For the text-containing cell, return its midpoint in [x, y] coordinate format. 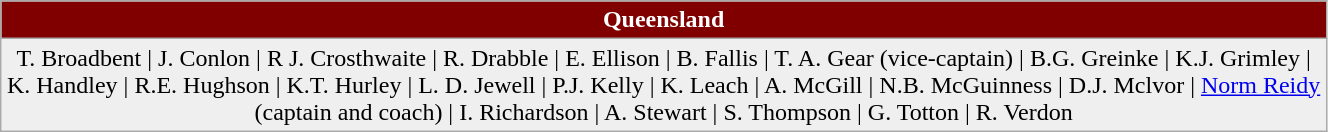
Queensland [664, 20]
